Detect which cell encompasses the target text, then output its [X, Y] center coordinate. 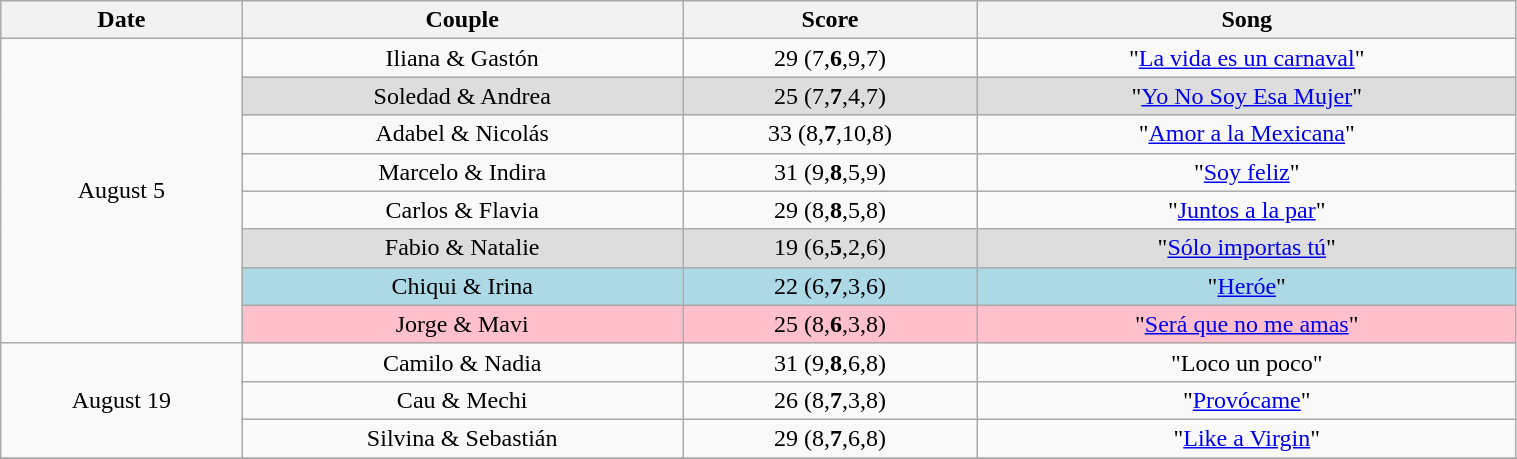
Couple [462, 20]
Score [830, 20]
Fabio & Natalie [462, 248]
August 19 [122, 400]
22 (6,7,3,6) [830, 286]
26 (8,7,3,8) [830, 400]
Date [122, 20]
29 (7,6,9,7) [830, 58]
August 5 [122, 191]
Adabel & Nicolás [462, 134]
"Loco un poco" [1246, 362]
Camilo & Nadia [462, 362]
"Like a Virgin" [1246, 438]
Soledad & Andrea [462, 96]
"Juntos a la par" [1246, 210]
25 (7,7,4,7) [830, 96]
31 (9,8,5,9) [830, 172]
Jorge & Mavi [462, 324]
29 (8,8,5,8) [830, 210]
"Amor a la Mexicana" [1246, 134]
Carlos & Flavia [462, 210]
29 (8,7,6,8) [830, 438]
Cau & Mechi [462, 400]
Iliana & Gastón [462, 58]
"Sólo importas tú" [1246, 248]
"Provócame" [1246, 400]
Silvina & Sebastián [462, 438]
Song [1246, 20]
31 (9,8,6,8) [830, 362]
25 (8,6,3,8) [830, 324]
33 (8,7,10,8) [830, 134]
Marcelo & Indira [462, 172]
"Soy feliz" [1246, 172]
"Heróe" [1246, 286]
"Yo No Soy Esa Mujer" [1246, 96]
Chiqui & Irina [462, 286]
"Será que no me amas" [1246, 324]
"La vida es un carnaval" [1246, 58]
19 (6,5,2,6) [830, 248]
